Determine the [x, y] coordinate at the center of the cell enclosing the given text.  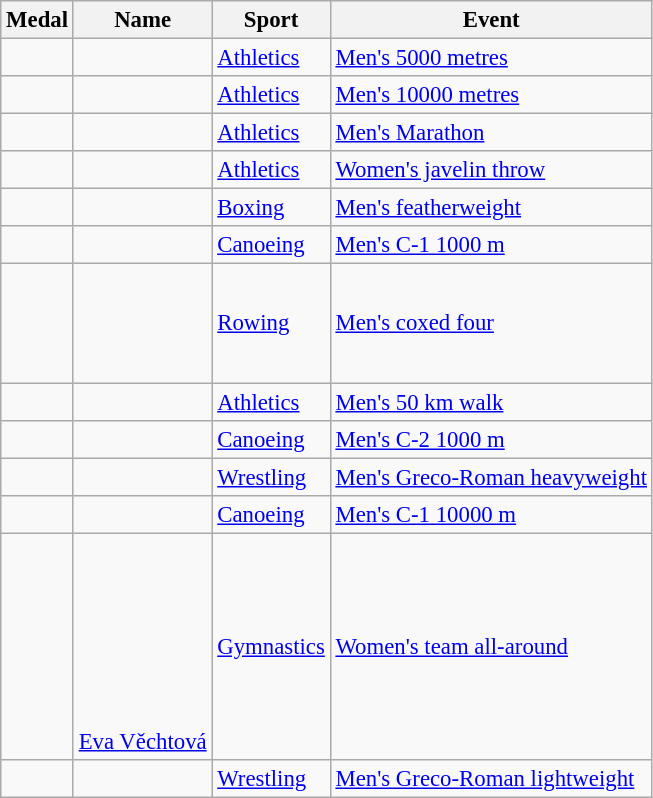
Men's 50 km walk [491, 402]
Sport [271, 20]
Women's javelin throw [491, 170]
Men's coxed four [491, 324]
Men's 10000 metres [491, 95]
Men's 5000 metres [491, 58]
Event [491, 20]
Men's Marathon [491, 133]
Medal [38, 20]
Eva Věchtová [142, 646]
Men's C-2 1000 m [491, 439]
Gymnastics [271, 646]
Men's C-1 1000 m [491, 245]
Boxing [271, 208]
Men's Greco-Roman heavyweight [491, 477]
Men's Greco-Roman lightweight [491, 779]
Name [142, 20]
Rowing [271, 324]
Men's featherweight [491, 208]
Women's team all-around [491, 646]
Men's C-1 10000 m [491, 514]
